Find where the given text appears and provide that cell's center as [x, y] coordinate. 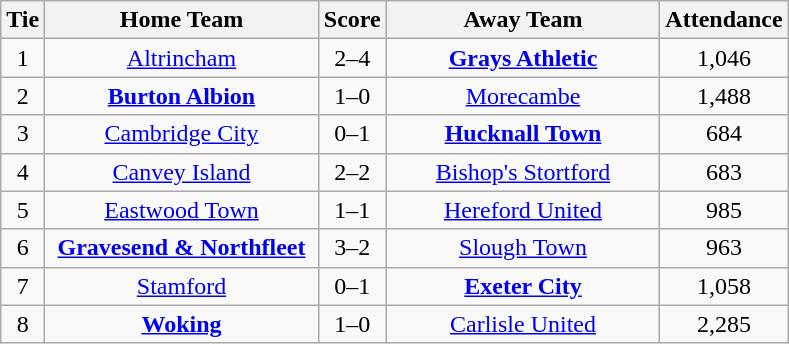
1 [23, 58]
Woking [182, 324]
Burton Albion [182, 96]
2–2 [352, 172]
684 [724, 134]
5 [23, 210]
Bishop's Stortford [523, 172]
Away Team [523, 20]
985 [724, 210]
1,488 [724, 96]
4 [23, 172]
8 [23, 324]
3 [23, 134]
Home Team [182, 20]
Tie [23, 20]
2–4 [352, 58]
1–1 [352, 210]
Eastwood Town [182, 210]
Gravesend & Northfleet [182, 248]
1,046 [724, 58]
Stamford [182, 286]
Slough Town [523, 248]
Canvey Island [182, 172]
Hucknall Town [523, 134]
Exeter City [523, 286]
1,058 [724, 286]
2,285 [724, 324]
2 [23, 96]
Cambridge City [182, 134]
3–2 [352, 248]
Altrincham [182, 58]
683 [724, 172]
Grays Athletic [523, 58]
Carlisle United [523, 324]
Hereford United [523, 210]
Morecambe [523, 96]
7 [23, 286]
Score [352, 20]
963 [724, 248]
Attendance [724, 20]
6 [23, 248]
